Return the [X, Y] coordinate for the center point of the cell that contains the specified text.  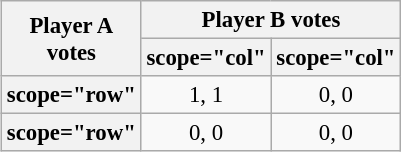
1, 1 [206, 95]
Player A votes [72, 38]
Player B votes [271, 20]
